Search for the cell housing the specified text and yield its [X, Y] center coordinate. 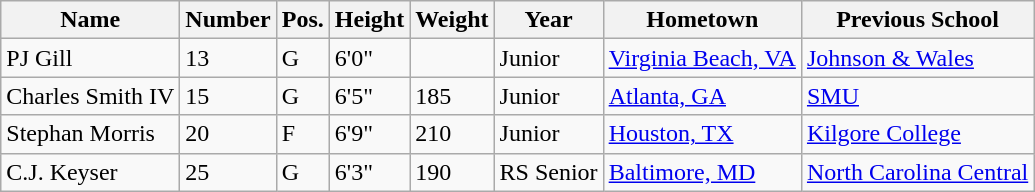
Pos. [302, 20]
Weight [452, 20]
190 [452, 172]
20 [228, 134]
Year [548, 20]
Stephan Morris [90, 134]
15 [228, 96]
185 [452, 96]
Previous School [917, 20]
Name [90, 20]
Atlanta, GA [702, 96]
Kilgore College [917, 134]
Baltimore, MD [702, 172]
13 [228, 58]
SMU [917, 96]
Virginia Beach, VA [702, 58]
210 [452, 134]
North Carolina Central [917, 172]
RS Senior [548, 172]
6'3" [369, 172]
Number [228, 20]
25 [228, 172]
Johnson & Wales [917, 58]
6'0" [369, 58]
Houston, TX [702, 134]
Hometown [702, 20]
PJ Gill [90, 58]
6'9" [369, 134]
Charles Smith IV [90, 96]
Height [369, 20]
C.J. Keyser [90, 172]
F [302, 134]
6'5" [369, 96]
